Search for the cell housing the specified text and yield its [X, Y] center coordinate. 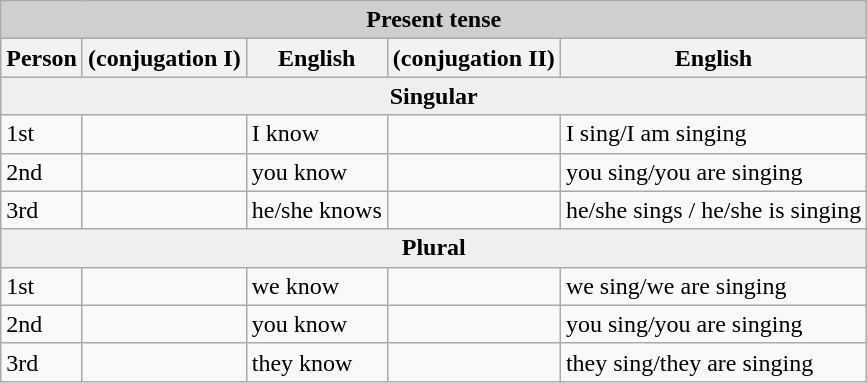
we know [316, 286]
Present tense [434, 20]
I sing/I am singing [713, 134]
they know [316, 362]
they sing/they are singing [713, 362]
I know [316, 134]
Singular [434, 96]
(conjugation I) [164, 58]
we sing/we are singing [713, 286]
Plural [434, 248]
Person [42, 58]
he/she knows [316, 210]
he/she sings / he/she is singing [713, 210]
(conjugation II) [474, 58]
